Find where the given text appears and provide that cell's center as [X, Y] coordinate. 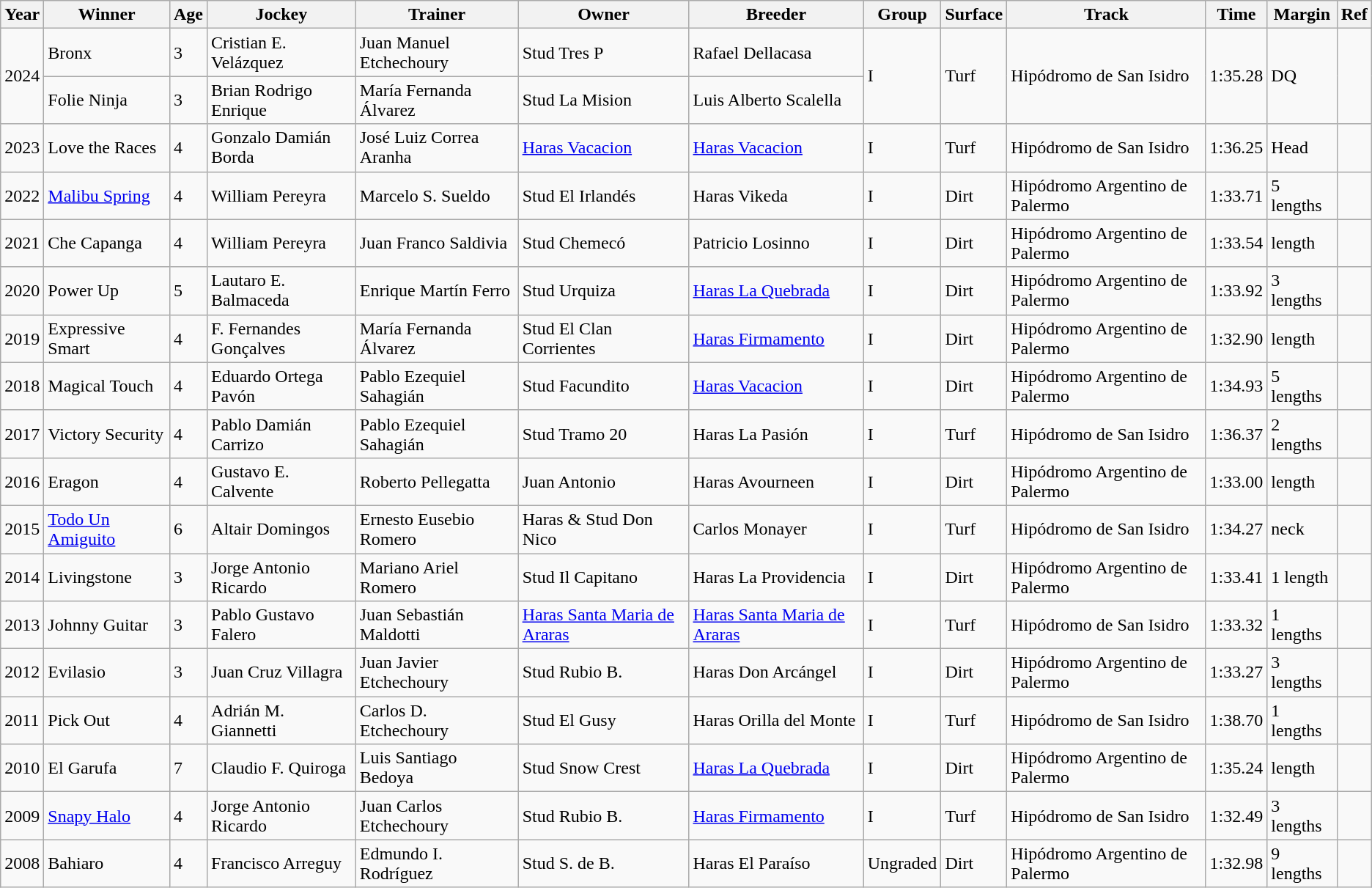
1:33.00 [1236, 481]
2021 [22, 243]
Jockey [281, 15]
Bronx [107, 53]
1:33.32 [1236, 625]
Juan Sebastián Maldotti [437, 625]
Stud Tres P [604, 53]
Carlos D. Etchechoury [437, 720]
2018 [22, 386]
2 lengths [1302, 434]
Age [188, 15]
1:34.27 [1236, 529]
Haras & Stud Don Nico [604, 529]
1:38.70 [1236, 720]
Adrián M. Giannetti [281, 720]
Brian Rodrigo Enrique [281, 100]
1:32.90 [1236, 339]
Haras Vikeda [776, 195]
Ungraded [902, 864]
Evilasio [107, 673]
Juan Carlos Etchechoury [437, 815]
Gustavo E. Calvente [281, 481]
1:35.28 [1236, 76]
2019 [22, 339]
Juan Javier Etchechoury [437, 673]
2013 [22, 625]
Ernesto Eusebio Romero [437, 529]
2014 [22, 576]
1:33.92 [1236, 290]
Lautaro E. Balmaceda [281, 290]
Pablo Damián Carrizo [281, 434]
2024 [22, 76]
Eragon [107, 481]
2016 [22, 481]
2008 [22, 864]
1:33.71 [1236, 195]
Ref [1354, 15]
7 [188, 768]
2020 [22, 290]
Haras La Providencia [776, 576]
1:32.98 [1236, 864]
Che Capanga [107, 243]
Head [1302, 148]
Breeder [776, 15]
Johnny Guitar [107, 625]
Stud Snow Crest [604, 768]
Snapy Halo [107, 815]
Stud La Mision [604, 100]
Year [22, 15]
Mariano Ariel Romero [437, 576]
1:35.24 [1236, 768]
Time [1236, 15]
Juan Cruz Villagra [281, 673]
Power Up [107, 290]
1:33.41 [1236, 576]
El Garufa [107, 768]
Luis Alberto Scalella [776, 100]
Marcelo S. Sueldo [437, 195]
Stud Il Capitano [604, 576]
Patricio Losinno [776, 243]
Folie Ninja [107, 100]
2023 [22, 148]
Surface [974, 15]
Track [1107, 15]
Stud El Gusy [604, 720]
1:34.93 [1236, 386]
Stud El Clan Corrientes [604, 339]
Gonzalo Damián Borda [281, 148]
Stud Facundito [604, 386]
Group [902, 15]
6 [188, 529]
Roberto Pellegatta [437, 481]
Stud S. de B. [604, 864]
2009 [22, 815]
Rafael Dellacasa [776, 53]
Victory Security [107, 434]
Eduardo Ortega Pavón [281, 386]
neck [1302, 529]
2017 [22, 434]
Love the Races [107, 148]
Bahiaro [107, 864]
5 [188, 290]
Carlos Monayer [776, 529]
1:33.54 [1236, 243]
Livingstone [107, 576]
Pablo Gustavo Falero [281, 625]
Todo Un Amiguito [107, 529]
Edmundo I. Rodríguez [437, 864]
Owner [604, 15]
2011 [22, 720]
9 lengths [1302, 864]
Margin [1302, 15]
Juan Manuel Etchechoury [437, 53]
1:32.49 [1236, 815]
Winner [107, 15]
F. Fernandes Gonçalves [281, 339]
1:36.37 [1236, 434]
Haras Don Arcángel [776, 673]
Juan Franco Saldivia [437, 243]
2010 [22, 768]
2015 [22, 529]
Stud El Irlandés [604, 195]
Enrique Martín Ferro [437, 290]
Francisco Arreguy [281, 864]
Claudio F. Quiroga [281, 768]
Magical Touch [107, 386]
2012 [22, 673]
Cristian E. Velázquez [281, 53]
José Luiz Correa Aranha [437, 148]
Altair Domingos [281, 529]
1:33.27 [1236, 673]
1:36.25 [1236, 148]
Stud Chemecó [604, 243]
Stud Urquiza [604, 290]
1 length [1302, 576]
Haras La Pasión [776, 434]
Expressive Smart [107, 339]
Haras Avourneen [776, 481]
Trainer [437, 15]
Stud Tramo 20 [604, 434]
Haras Orilla del Monte [776, 720]
Malibu Spring [107, 195]
Juan Antonio [604, 481]
Pick Out [107, 720]
Luis Santiago Bedoya [437, 768]
DQ [1302, 76]
2022 [22, 195]
Haras El Paraíso [776, 864]
